Find where the given text appears and provide that cell's center as (x, y) coordinate. 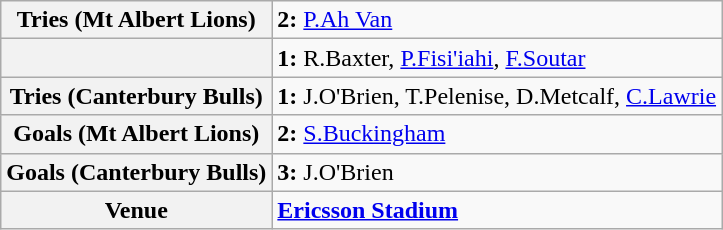
Tries (Mt Albert Lions) (136, 20)
Goals (Canterbury Bulls) (136, 172)
2: P.Ah Van (497, 20)
3: J.O'Brien (497, 172)
Goals (Mt Albert Lions) (136, 134)
1: J.O'Brien, T.Pelenise, D.Metcalf, C.Lawrie (497, 96)
Venue (136, 210)
Tries (Canterbury Bulls) (136, 96)
Ericsson Stadium (497, 210)
2: S.Buckingham (497, 134)
1: R.Baxter, P.Fisi'iahi, F.Soutar (497, 58)
